Find where the given text appears and provide that cell's center as [X, Y] coordinate. 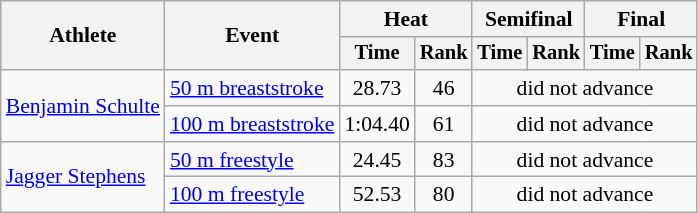
61 [444, 124]
46 [444, 88]
Athlete [83, 36]
Semifinal [528, 19]
83 [444, 160]
24.45 [376, 160]
50 m freestyle [252, 160]
Final [641, 19]
1:04.40 [376, 124]
Benjamin Schulte [83, 106]
100 m breaststroke [252, 124]
Jagger Stephens [83, 178]
80 [444, 195]
50 m breaststroke [252, 88]
52.53 [376, 195]
28.73 [376, 88]
100 m freestyle [252, 195]
Heat [406, 19]
Event [252, 36]
